Identify which cell holds the provided text, then report its [X, Y] central coordinate. 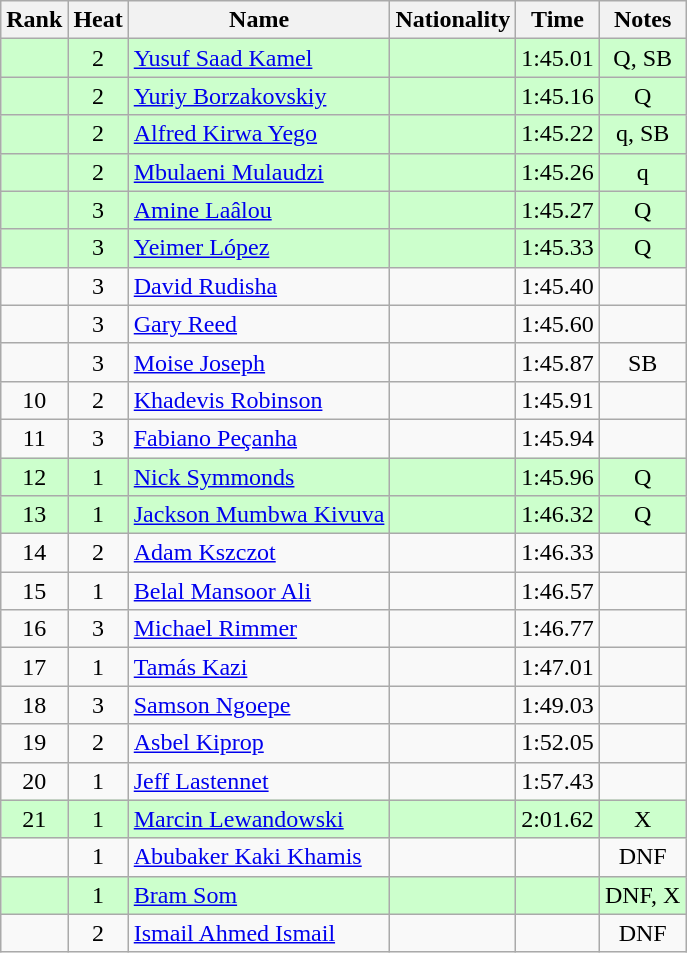
q, SB [642, 134]
1:45.16 [558, 96]
Michael Rimmer [259, 629]
Mbulaeni Mulaudzi [259, 172]
Belal Mansoor Ali [259, 591]
Jackson Mumbwa Kivuva [259, 515]
1:52.05 [558, 743]
Jeff Lastennet [259, 781]
18 [34, 705]
Adam Kszczot [259, 553]
Ismail Ahmed Ismail [259, 933]
17 [34, 667]
1:45.27 [558, 210]
DNF, X [642, 895]
Bram Som [259, 895]
q [642, 172]
1:45.22 [558, 134]
Yeimer López [259, 248]
1:45.60 [558, 324]
11 [34, 438]
Nationality [453, 20]
1:46.32 [558, 515]
Abubaker Kaki Khamis [259, 857]
David Rudisha [259, 286]
Nick Symmonds [259, 477]
Asbel Kiprop [259, 743]
14 [34, 553]
Gary Reed [259, 324]
Time [558, 20]
Alfred Kirwa Yego [259, 134]
1:47.01 [558, 667]
Amine Laâlou [259, 210]
Fabiano Peçanha [259, 438]
Samson Ngoepe [259, 705]
Moise Joseph [259, 362]
10 [34, 400]
19 [34, 743]
Yuriy Borzakovskiy [259, 96]
1:45.87 [558, 362]
Khadevis Robinson [259, 400]
1:45.91 [558, 400]
2:01.62 [558, 819]
1:45.26 [558, 172]
SB [642, 362]
X [642, 819]
1:46.57 [558, 591]
1:46.77 [558, 629]
Tamás Kazi [259, 667]
13 [34, 515]
1:49.03 [558, 705]
1:45.01 [558, 58]
1:45.33 [558, 248]
21 [34, 819]
Name [259, 20]
1:45.40 [558, 286]
Marcin Lewandowski [259, 819]
Heat [98, 20]
20 [34, 781]
12 [34, 477]
1:45.96 [558, 477]
Yusuf Saad Kamel [259, 58]
1:46.33 [558, 553]
1:45.94 [558, 438]
1:57.43 [558, 781]
Rank [34, 20]
Q, SB [642, 58]
Notes [642, 20]
15 [34, 591]
16 [34, 629]
